Capture the cell that displays the provided text and extract its [X, Y] central coordinate. 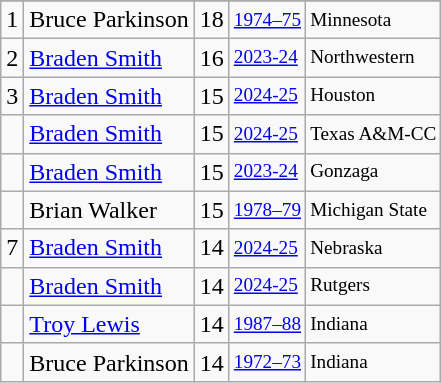
Michigan State [374, 210]
1972–73 [267, 362]
1987–88 [267, 324]
Northwestern [374, 58]
Minnesota [374, 20]
3 [12, 96]
Houston [374, 96]
Troy Lewis [109, 324]
1974–75 [267, 20]
Rutgers [374, 286]
7 [12, 248]
1 [12, 20]
2 [12, 58]
1978–79 [267, 210]
16 [212, 58]
18 [212, 20]
Texas A&M-CC [374, 134]
Brian Walker [109, 210]
Nebraska [374, 248]
Gonzaga [374, 172]
